Detect which cell encompasses the target text, then output its (x, y) center coordinate. 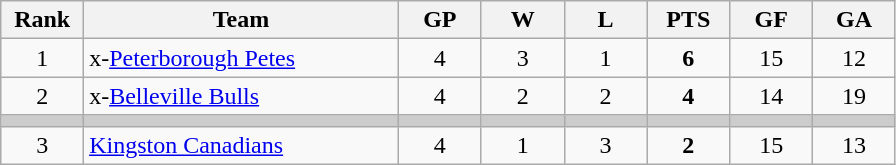
13 (854, 145)
6 (688, 58)
L (606, 20)
Team (242, 20)
Kingston Canadians (242, 145)
x-Belleville Bulls (242, 96)
GF (772, 20)
Rank (42, 20)
x-Peterborough Petes (242, 58)
W (522, 20)
19 (854, 96)
PTS (688, 20)
12 (854, 58)
GA (854, 20)
14 (772, 96)
GP (440, 20)
